Provide the (X, Y) coordinate of the cell's center where the given text is located.  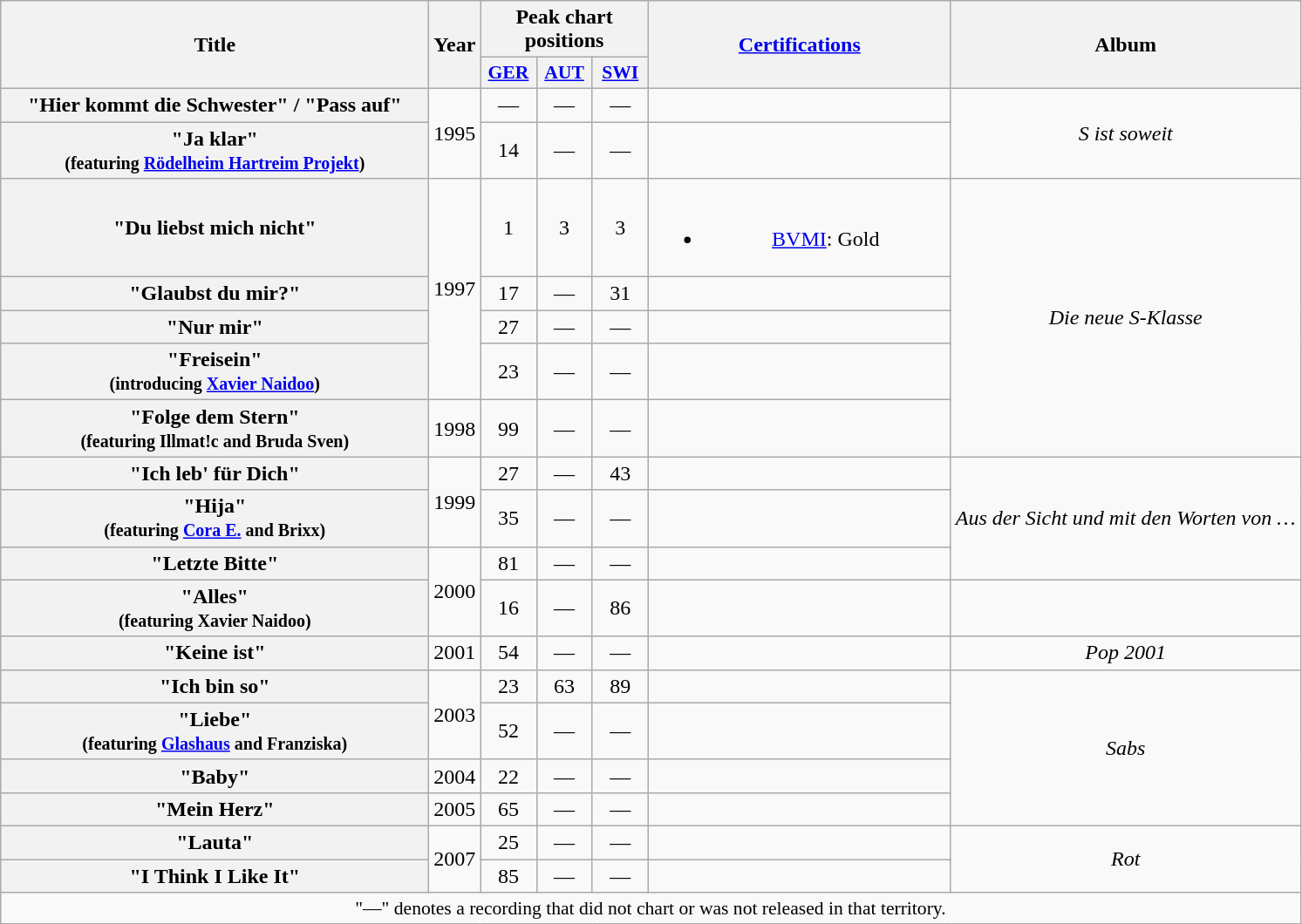
"I Think I Like It" (215, 876)
1 (508, 228)
Pop 2001 (1125, 653)
BVMI: Gold (799, 228)
54 (508, 653)
Die neue S-Klasse (1125, 317)
"Nur mir" (215, 327)
2000 (455, 591)
Album (1125, 45)
GER (508, 73)
"Hier kommt die Schwester" / "Pass auf" (215, 105)
Title (215, 45)
"Folge dem Stern" (featuring Illmat!c and Bruda Sven) (215, 429)
"Baby" (215, 776)
1999 (455, 502)
35 (508, 518)
52 (508, 730)
31 (620, 294)
43 (620, 473)
2004 (455, 776)
Certifications (799, 45)
Year (455, 45)
22 (508, 776)
"Glaubst du mir?" (215, 294)
AUT (564, 73)
14 (508, 150)
63 (564, 686)
"Freisein" (introducing Xavier Naidoo) (215, 371)
2005 (455, 809)
1995 (455, 132)
"Ja klar" (featuring Rödelheim Hartreim Projekt) (215, 150)
Peak chart positions (564, 30)
Aus der Sicht und mit den Worten von … (1125, 518)
2001 (455, 653)
"Hija" (featuring Cora E. and Brixx) (215, 518)
"Du liebst mich nicht" (215, 228)
"Mein Herz" (215, 809)
Rot (1125, 859)
16 (508, 608)
"Keine ist" (215, 653)
1998 (455, 429)
"Ich leb' für Dich" (215, 473)
99 (508, 429)
"Ich bin so" (215, 686)
SWI (620, 73)
1997 (455, 289)
2003 (455, 715)
86 (620, 608)
"Liebe" (featuring Glashaus and Franziska) (215, 730)
81 (508, 563)
2007 (455, 859)
"Lauta" (215, 842)
"Alles" (featuring Xavier Naidoo) (215, 608)
Sabs (1125, 748)
"—" denotes a recording that did not chart or was not released in that territory. (651, 908)
25 (508, 842)
"Letzte Bitte" (215, 563)
85 (508, 876)
89 (620, 686)
17 (508, 294)
65 (508, 809)
S ist soweit (1125, 132)
